For the text-containing cell, return its midpoint in (x, y) coordinate format. 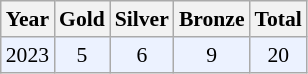
Year (28, 19)
Silver (142, 19)
Gold (82, 19)
20 (278, 55)
9 (212, 55)
5 (82, 55)
2023 (28, 55)
Total (278, 19)
Bronze (212, 19)
6 (142, 55)
